Locate the cell with the specified text and output its (X, Y) center coordinate. 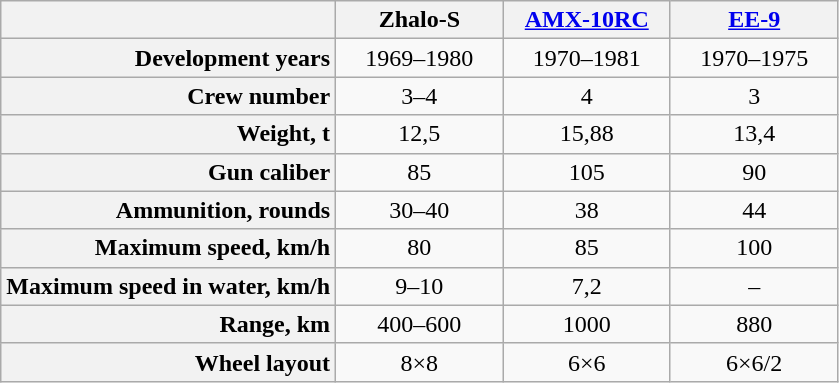
Crew number (168, 96)
1000 (586, 324)
– (754, 286)
6×6 (586, 362)
1970–1975 (754, 58)
Wheel layout (168, 362)
EE-9 (754, 20)
4 (586, 96)
3–4 (420, 96)
Ammunition, rounds (168, 210)
7,2 (586, 286)
Weight, t (168, 134)
15,88 (586, 134)
44 (754, 210)
880 (754, 324)
3 (754, 96)
38 (586, 210)
Range, km (168, 324)
Zhalo-S (420, 20)
100 (754, 248)
Gun caliber (168, 172)
Development years (168, 58)
1969–1980 (420, 58)
30–40 (420, 210)
13,4 (754, 134)
6×6/2 (754, 362)
Maximum speed in water, km/h (168, 286)
105 (586, 172)
9–10 (420, 286)
400–600 (420, 324)
1970–1981 (586, 58)
Maximum speed, km/h (168, 248)
80 (420, 248)
8×8 (420, 362)
12,5 (420, 134)
AMX-10RC (586, 20)
90 (754, 172)
